Search for the cell housing the specified text and yield its [x, y] center coordinate. 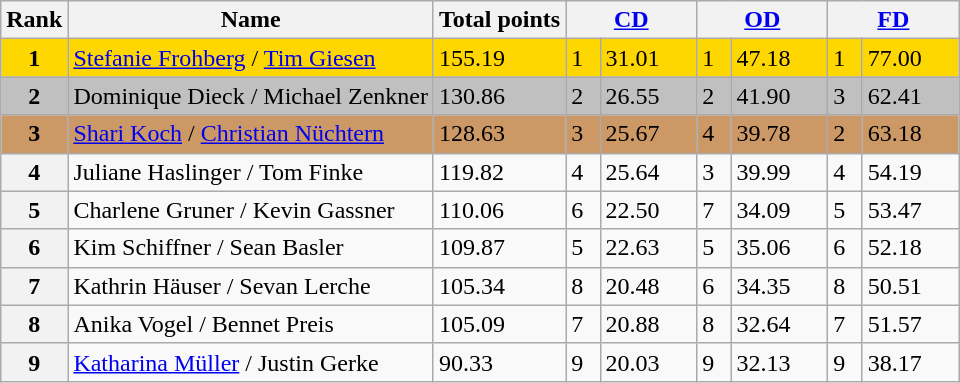
90.33 [499, 362]
32.64 [780, 324]
41.90 [780, 96]
155.19 [499, 58]
22.63 [648, 248]
54.19 [910, 172]
35.06 [780, 248]
34.09 [780, 210]
20.88 [648, 324]
Rank [34, 20]
25.64 [648, 172]
Shari Koch / Christian Nüchtern [251, 134]
22.50 [648, 210]
52.18 [910, 248]
Katharina Müller / Justin Gerke [251, 362]
26.55 [648, 96]
63.18 [910, 134]
109.87 [499, 248]
119.82 [499, 172]
20.03 [648, 362]
Dominique Dieck / Michael Zenkner [251, 96]
39.99 [780, 172]
47.18 [780, 58]
77.00 [910, 58]
Kathrin Häuser / Sevan Lerche [251, 286]
Juliane Haslinger / Tom Finke [251, 172]
62.41 [910, 96]
Anika Vogel / Bennet Preis [251, 324]
Name [251, 20]
20.48 [648, 286]
110.06 [499, 210]
CD [632, 20]
Stefanie Frohberg / Tim Giesen [251, 58]
FD [894, 20]
38.17 [910, 362]
Kim Schiffner / Sean Basler [251, 248]
51.57 [910, 324]
130.86 [499, 96]
Charlene Gruner / Kevin Gassner [251, 210]
128.63 [499, 134]
25.67 [648, 134]
OD [762, 20]
32.13 [780, 362]
31.01 [648, 58]
50.51 [910, 286]
Total points [499, 20]
39.78 [780, 134]
105.09 [499, 324]
53.47 [910, 210]
105.34 [499, 286]
34.35 [780, 286]
